Extract the [X, Y] coordinate from the center of the cell holding the provided text.  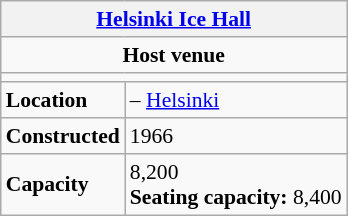
Location [63, 101]
1966 [236, 136]
8,200Seating capacity: 8,400 [236, 184]
Host venue [174, 55]
Capacity [63, 184]
Helsinki Ice Hall [174, 19]
Constructed [63, 136]
– Helsinki [236, 101]
